Return [x, y] of the center of cell containing provided text 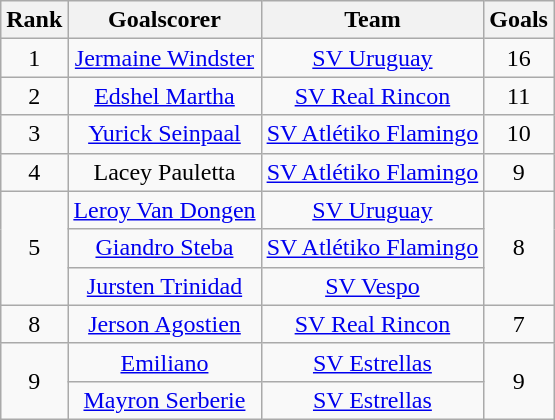
2 [34, 96]
10 [519, 134]
11 [519, 96]
SV Vespo [372, 286]
Rank [34, 20]
16 [519, 58]
Jursten Trinidad [164, 286]
Jerson Agostien [164, 324]
Mayron Serberie [164, 400]
Giandro Steba [164, 248]
Team [372, 20]
Leroy Van Dongen [164, 210]
1 [34, 58]
Goals [519, 20]
7 [519, 324]
Emiliano [164, 362]
Jermaine Windster [164, 58]
3 [34, 134]
4 [34, 172]
Yurick Seinpaal [164, 134]
Lacey Pauletta [164, 172]
Edshel Martha [164, 96]
5 [34, 248]
Goalscorer [164, 20]
